Locate the cell with the specified text and output its [x, y] center coordinate. 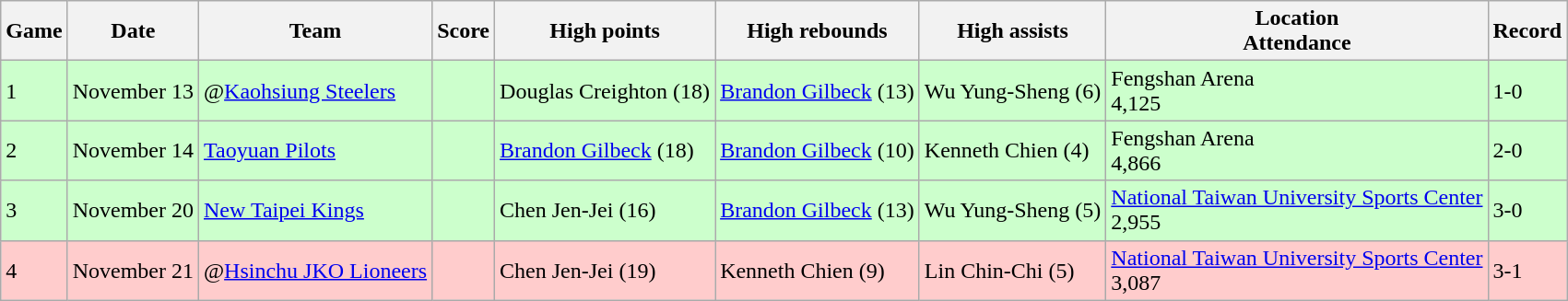
2-0 [1527, 151]
Kenneth Chien (4) [1012, 151]
High points [605, 31]
@Kaohsiung Steelers [315, 90]
Brandon Gilbeck (10) [818, 151]
Chen Jen-Jei (19) [605, 271]
Wu Yung-Sheng (5) [1012, 210]
3-1 [1527, 271]
Fengshan Arena4,125 [1297, 90]
Douglas Creighton (18) [605, 90]
High assists [1012, 31]
Game [34, 31]
November 13 [133, 90]
Record [1527, 31]
High rebounds [818, 31]
November 20 [133, 210]
2 [34, 151]
Date [133, 31]
Brandon Gilbeck (18) [605, 151]
3 [34, 210]
National Taiwan University Sports Center3,087 [1297, 271]
National Taiwan University Sports Center2,955 [1297, 210]
Fengshan Arena4,866 [1297, 151]
Score [464, 31]
Taoyuan Pilots [315, 151]
Team [315, 31]
4 [34, 271]
Kenneth Chien (9) [818, 271]
3-0 [1527, 210]
Chen Jen-Jei (16) [605, 210]
1 [34, 90]
@Hsinchu JKO Lioneers [315, 271]
Lin Chin-Chi (5) [1012, 271]
1-0 [1527, 90]
New Taipei Kings [315, 210]
LocationAttendance [1297, 31]
November 14 [133, 151]
Wu Yung-Sheng (6) [1012, 90]
November 21 [133, 271]
